Provide the [x, y] coordinate of the cell's center where the given text is located.  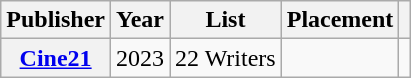
Placement [340, 20]
Publisher [56, 20]
2023 [140, 58]
22 Writers [226, 58]
List [226, 20]
Year [140, 20]
Cine21 [56, 58]
